Pinpoint the cell where the given text exists, returning its (X, Y) midpoint coordinate. 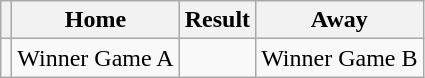
Winner Game B (340, 58)
Home (96, 20)
Away (340, 20)
Winner Game A (96, 58)
Result (217, 20)
